Capture the cell that displays the provided text and extract its (X, Y) central coordinate. 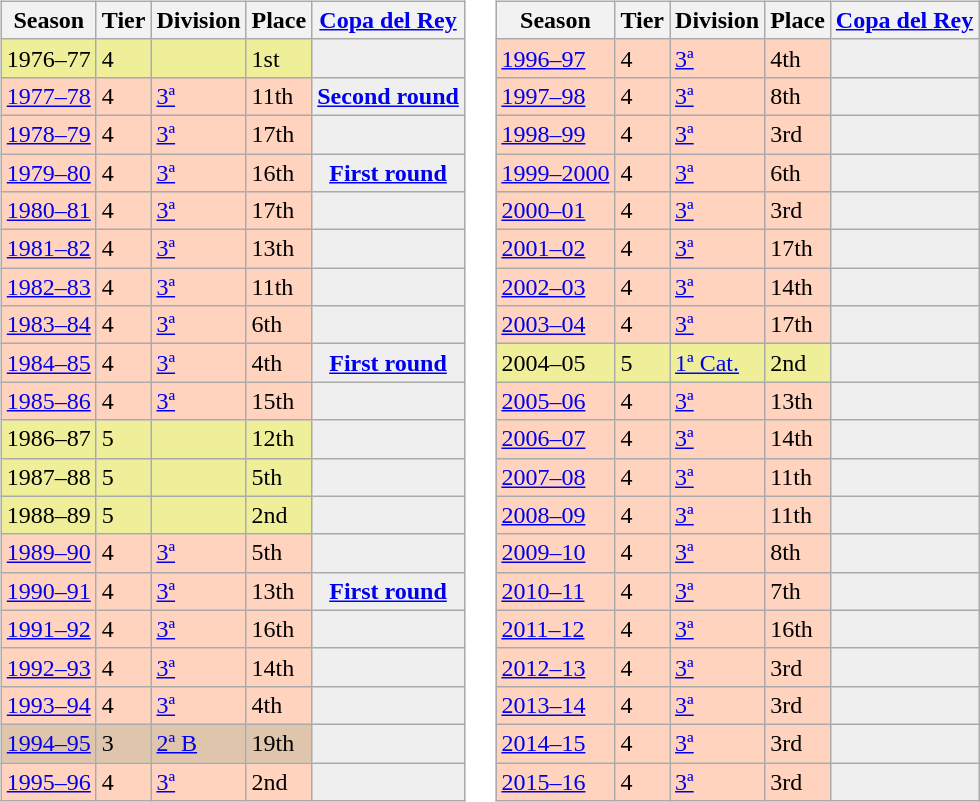
19th (279, 743)
1992–93 (48, 667)
1977–78 (48, 96)
2013–14 (556, 705)
1976–77 (48, 58)
1ª Cat. (718, 363)
12th (279, 439)
2001–02 (556, 249)
2002–03 (556, 287)
1983–84 (48, 325)
2014–15 (556, 743)
1981–82 (48, 249)
1999–2000 (556, 173)
1st (279, 58)
2011–12 (556, 629)
7th (798, 591)
1995–96 (48, 781)
3 (124, 743)
1997–98 (556, 96)
1989–90 (48, 553)
2007–08 (556, 477)
2015–16 (556, 781)
15th (279, 401)
2004–05 (556, 363)
Second round (388, 96)
1996–97 (556, 58)
2006–07 (556, 439)
1998–99 (556, 134)
1978–79 (48, 134)
1986–87 (48, 439)
2012–13 (556, 667)
1979–80 (48, 173)
1994–95 (48, 743)
1990–91 (48, 591)
1980–81 (48, 211)
2005–06 (556, 401)
2010–11 (556, 591)
1991–92 (48, 629)
2000–01 (556, 211)
1993–94 (48, 705)
1984–85 (48, 363)
2008–09 (556, 515)
1987–88 (48, 477)
2003–04 (556, 325)
1985–86 (48, 401)
1982–83 (48, 287)
2009–10 (556, 553)
2ª B (198, 743)
1988–89 (48, 515)
